From the cell containing the given text, extract its center point as (X, Y) coordinate. 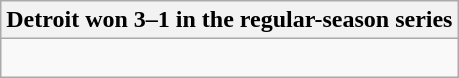
Detroit won 3–1 in the regular-season series (230, 20)
